Capture the cell that displays the provided text and extract its (X, Y) central coordinate. 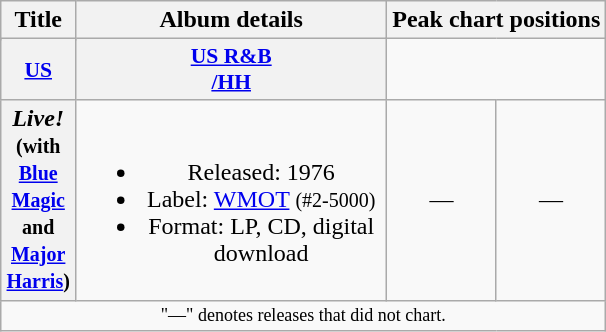
"—" denotes releases that did not chart. (304, 316)
Title (38, 20)
Released: 1976Label: WMOT (#2-5000)Format: LP, CD, digital download (232, 200)
Album details (232, 20)
Peak chart positions (496, 20)
US (38, 70)
Live!(with Blue Magic and Major Harris) (38, 200)
US R&B/HH (232, 70)
